Provide the (X, Y) coordinate of the cell's center where the given text is located.  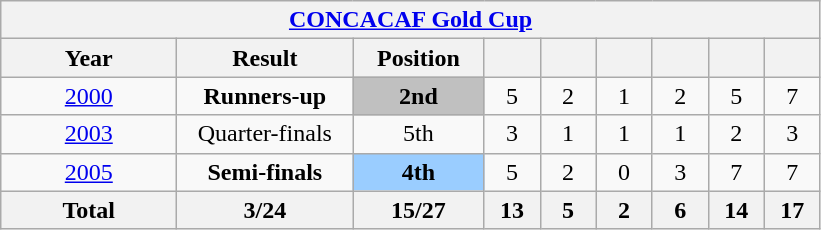
13 (512, 210)
5th (418, 134)
Total (89, 210)
Result (265, 58)
15/27 (418, 210)
Runners-up (265, 96)
Semi-finals (265, 172)
2nd (418, 96)
14 (736, 210)
CONCACAF Gold Cup (411, 20)
6 (680, 210)
Year (89, 58)
Quarter-finals (265, 134)
2003 (89, 134)
4th (418, 172)
0 (624, 172)
17 (792, 210)
3/24 (265, 210)
2000 (89, 96)
2005 (89, 172)
Position (418, 58)
